Detect which cell encompasses the target text, then output its (x, y) center coordinate. 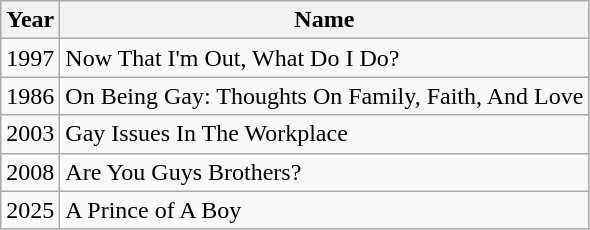
Name (324, 20)
2008 (30, 172)
Are You Guys Brothers? (324, 172)
2003 (30, 134)
1997 (30, 58)
A Prince of A Boy (324, 210)
Gay Issues In The Workplace (324, 134)
2025 (30, 210)
On Being Gay: Thoughts On Family, Faith, And Love (324, 96)
1986 (30, 96)
Now That I'm Out, What Do I Do? (324, 58)
Year (30, 20)
